Determine the (x, y) coordinate at the center of the cell enclosing the given text.  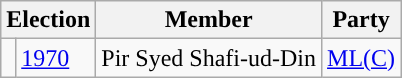
Pir Syed Shafi-ud-Din (209, 58)
Election (48, 20)
Member (209, 20)
ML(C) (362, 58)
1970 (56, 58)
Party (362, 20)
